Determine the (X, Y) coordinate at the center of the cell enclosing the given text.  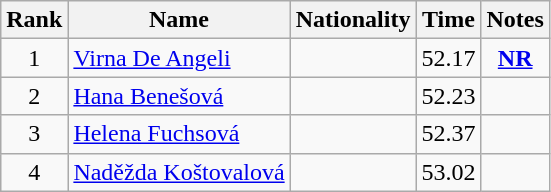
Time (448, 20)
Nationality (353, 20)
52.23 (448, 96)
NR (515, 58)
53.02 (448, 172)
Helena Fuchsová (179, 134)
4 (34, 172)
1 (34, 58)
Notes (515, 20)
52.37 (448, 134)
Rank (34, 20)
Naděžda Koštovalová (179, 172)
Virna De Angeli (179, 58)
3 (34, 134)
2 (34, 96)
Hana Benešová (179, 96)
Name (179, 20)
52.17 (448, 58)
